Provide the (x, y) coordinate of the cell's center where the given text is located.  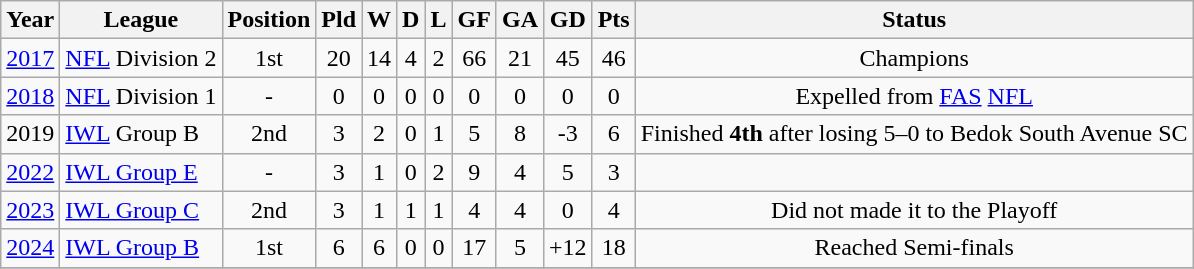
GA (520, 20)
NFL Division 1 (141, 96)
17 (474, 248)
20 (339, 58)
W (380, 20)
NFL Division 2 (141, 58)
66 (474, 58)
2017 (30, 58)
Reached Semi-finals (914, 248)
Position (269, 20)
Champions (914, 58)
2018 (30, 96)
-3 (568, 134)
League (141, 20)
L (438, 20)
GF (474, 20)
18 (614, 248)
2023 (30, 210)
2019 (30, 134)
+12 (568, 248)
45 (568, 58)
9 (474, 172)
IWL Group E (141, 172)
2022 (30, 172)
Status (914, 20)
8 (520, 134)
IWL Group C (141, 210)
Finished 4th after losing 5–0 to Bedok South Avenue SC (914, 134)
46 (614, 58)
Pld (339, 20)
GD (568, 20)
2024 (30, 248)
Expelled from FAS NFL (914, 96)
Did not made it to the Playoff (914, 210)
Pts (614, 20)
D (411, 20)
21 (520, 58)
14 (380, 58)
Year (30, 20)
